Output the (X, Y) coordinate of the center of the cell containing the given text.  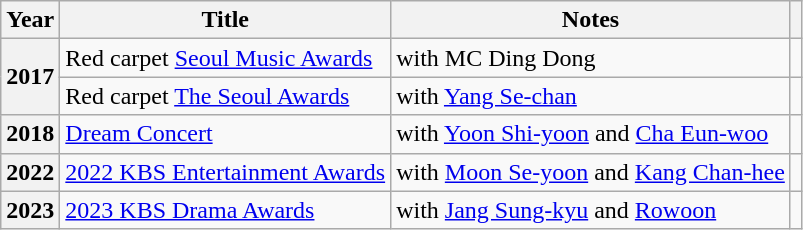
2018 (30, 134)
Year (30, 20)
Notes (591, 20)
2023 KBS Drama Awards (226, 210)
2017 (30, 77)
with Yoon Shi-yoon and Cha Eun-woo (591, 134)
Dream Concert (226, 134)
with MC Ding Dong (591, 58)
with Moon Se-yoon and Kang Chan-hee (591, 172)
Red carpet Seoul Music Awards (226, 58)
with Jang Sung-kyu and Rowoon (591, 210)
2022 KBS Entertainment Awards (226, 172)
Red carpet The Seoul Awards (226, 96)
2022 (30, 172)
Title (226, 20)
2023 (30, 210)
with Yang Se-chan (591, 96)
